Search for the cell housing the specified text and yield its (X, Y) center coordinate. 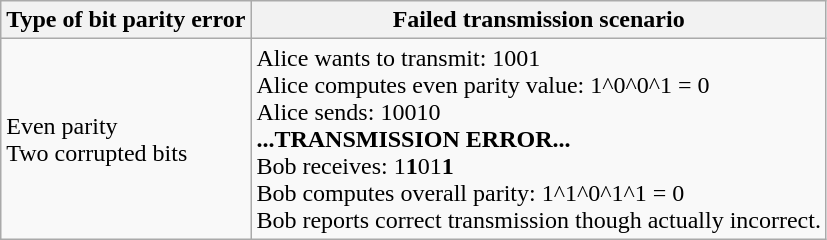
Even parityTwo corrupted bits (126, 139)
Failed transmission scenario (539, 20)
Type of bit parity error (126, 20)
